From the cell containing the given text, extract its center point as (x, y) coordinate. 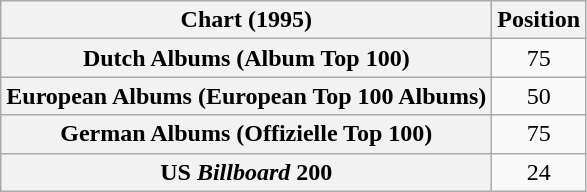
Chart (1995) (246, 20)
German Albums (Offizielle Top 100) (246, 134)
European Albums (European Top 100 Albums) (246, 96)
US Billboard 200 (246, 172)
Position (539, 20)
Dutch Albums (Album Top 100) (246, 58)
24 (539, 172)
50 (539, 96)
